Return the [X, Y] coordinate for the center point of the cell that contains the specified text.  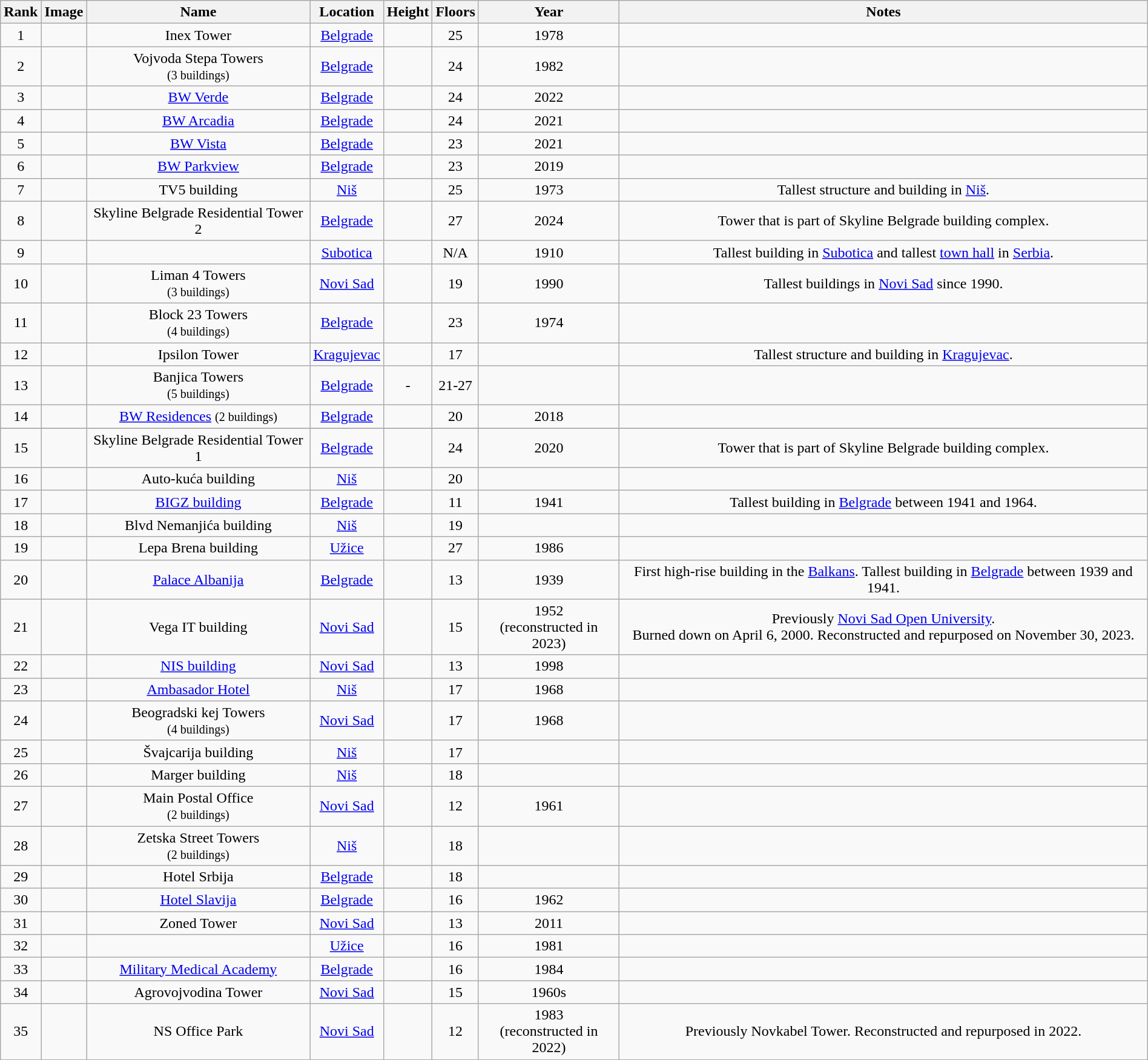
14 [21, 417]
Year [549, 12]
Location [347, 12]
26 [21, 775]
1960s [549, 992]
2019 [549, 167]
Skyline Belgrade Residential Tower 1 [199, 448]
21-27 [455, 385]
1962 [549, 900]
Švajcarija building [199, 752]
Inex Tower [199, 35]
33 [21, 969]
29 [21, 877]
2024 [549, 220]
Block 23 Towers (4 buildings) [199, 322]
1939 [549, 579]
2011 [549, 923]
2018 [549, 417]
1978 [549, 35]
1961 [549, 806]
Main Postal Office (2 buildings) [199, 806]
Tallest building in Belgrade between 1941 and 1964. [884, 502]
BW Arcadia [199, 121]
2020 [549, 448]
1941 [549, 502]
- [408, 385]
Vega IT building [199, 627]
Hotel Srbija [199, 877]
Tallest structure and building in Kragujevac. [884, 354]
8 [21, 220]
NS Office Park [199, 1032]
Military Medical Academy [199, 969]
22 [21, 666]
BW Residences (2 buildings) [199, 417]
1910 [549, 252]
Notes [884, 12]
4 [21, 121]
NIS building [199, 666]
10 [21, 283]
2 [21, 67]
32 [21, 946]
6 [21, 167]
35 [21, 1032]
2022 [549, 98]
1952(reconstructed in 2023) [549, 627]
9 [21, 252]
31 [21, 923]
1998 [549, 666]
1981 [549, 946]
1973 [549, 190]
Height [408, 12]
Liman 4 Towers (3 buildings) [199, 283]
Previously Novkabel Tower. Reconstructed and repurposed in 2022. [884, 1032]
1982 [549, 67]
1990 [549, 283]
1984 [549, 969]
28 [21, 846]
Hotel Slavija [199, 900]
Kragujevac [347, 354]
Agrovojvodina Tower [199, 992]
Zoned Tower [199, 923]
Beogradski kej Towers (4 buildings) [199, 721]
Floors [455, 12]
Marger building [199, 775]
Previously Novi Sad Open University.Burned down on April 6, 2000. Reconstructed and repurposed on November 30, 2023. [884, 627]
Lepa Brena building [199, 548]
1983(reconstructed in 2022) [549, 1032]
Image [64, 12]
BIGZ building [199, 502]
3 [21, 98]
Zetska Street Towers (2 buildings) [199, 846]
1 [21, 35]
7 [21, 190]
Blvd Nemanjića building [199, 525]
Tallest building in Subotica and tallest town hall in Serbia. [884, 252]
Rank [21, 12]
Tallest structure and building in Niš. [884, 190]
Subotica [347, 252]
First high-rise building in the Balkans. Tallest building in Belgrade between 1939 and 1941. [884, 579]
Skyline Belgrade Residential Tower 2 [199, 220]
Ambasador Hotel [199, 689]
Tallest buildings in Novi Sad since 1990. [884, 283]
Palace Albanija [199, 579]
1986 [549, 548]
34 [21, 992]
Auto-kuća building [199, 479]
Vojvoda Stepa Towers (3 buildings) [199, 67]
21 [21, 627]
Banjica Towers (5 buildings) [199, 385]
Name [199, 12]
1974 [549, 322]
Ipsilon Tower [199, 354]
BW Verde [199, 98]
30 [21, 900]
N/A [455, 252]
5 [21, 144]
TV5 building [199, 190]
BW Parkview [199, 167]
BW Vista [199, 144]
